From the cell containing the given text, extract its center point as (X, Y) coordinate. 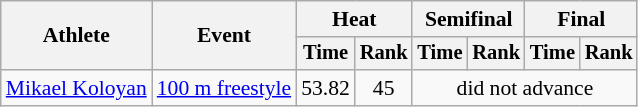
Mikael Koloyan (76, 88)
Semifinal (468, 19)
Event (224, 36)
45 (384, 88)
53.82 (326, 88)
did not advance (524, 88)
Athlete (76, 36)
Heat (354, 19)
100 m freestyle (224, 88)
Final (581, 19)
